Capture the cell that displays the provided text and extract its [X, Y] central coordinate. 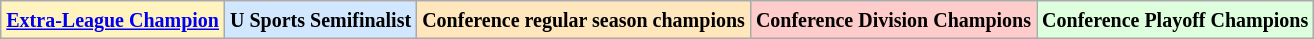
Conference regular season champions [584, 20]
Conference Division Champions [893, 20]
U Sports Semifinalist [321, 20]
Conference Playoff Champions [1176, 20]
Extra-League Champion [113, 20]
